Output the [x, y] coordinate of the center of the cell containing the given text.  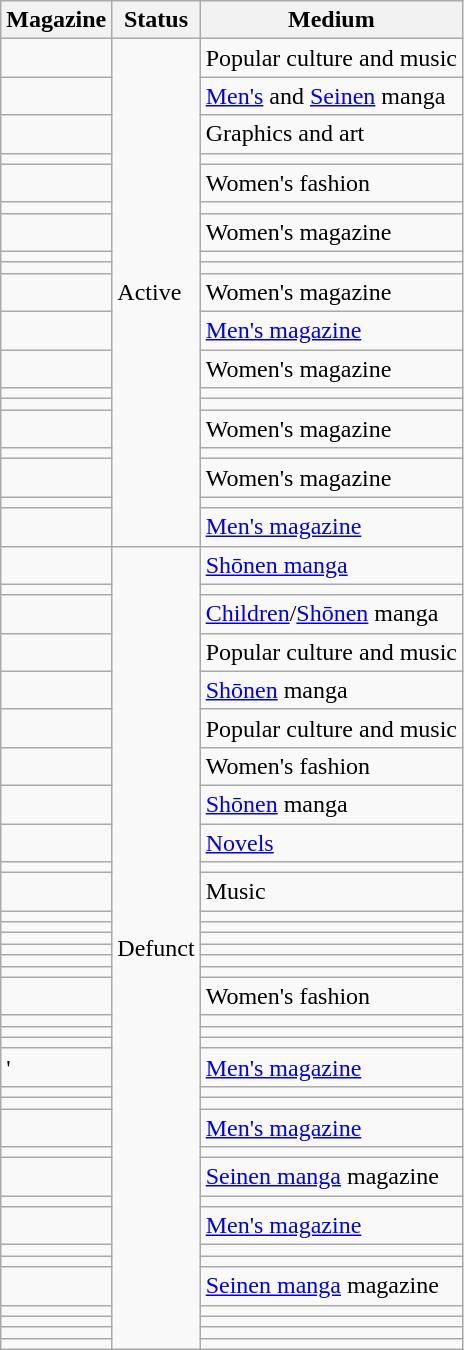
Graphics and art [331, 134]
Novels [331, 843]
Men's and Seinen manga [331, 96]
' [56, 1067]
Children/Shōnen manga [331, 614]
Music [331, 892]
Status [156, 20]
Medium [331, 20]
Magazine [56, 20]
Active [156, 292]
Defunct [156, 948]
